Return [x, y] of the center of cell containing provided text 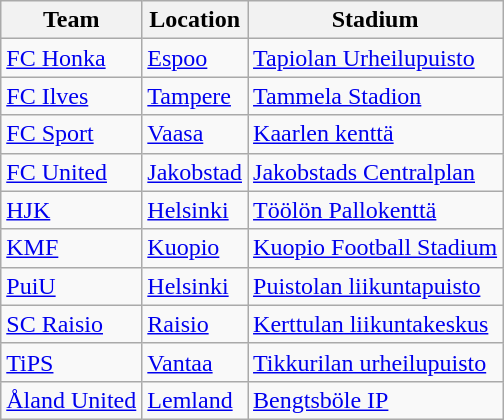
Vaasa [195, 134]
Raisio [195, 324]
Tampere [195, 96]
KMF [72, 248]
Tammela Stadion [376, 96]
TiPS [72, 362]
Töölön Pallokenttä [376, 210]
Tikkurilan urheilupuisto [376, 362]
Lemland [195, 400]
Espoo [195, 58]
Tapiolan Urheilupuisto [376, 58]
Jakobstads Centralplan [376, 172]
HJK [72, 210]
FC United [72, 172]
FC Sport [72, 134]
PuiU [72, 286]
Kuopio Football Stadium [376, 248]
Kaarlen kenttä [376, 134]
Jakobstad [195, 172]
Team [72, 20]
Åland United [72, 400]
Vantaa [195, 362]
Location [195, 20]
Stadium [376, 20]
Kuopio [195, 248]
Puistolan liikuntapuisto [376, 286]
Bengtsböle IP [376, 400]
FC Ilves [72, 96]
SC Raisio [72, 324]
Kerttulan liikuntakeskus [376, 324]
FC Honka [72, 58]
